Determine the (x, y) coordinate at the center of the cell enclosing the given text.  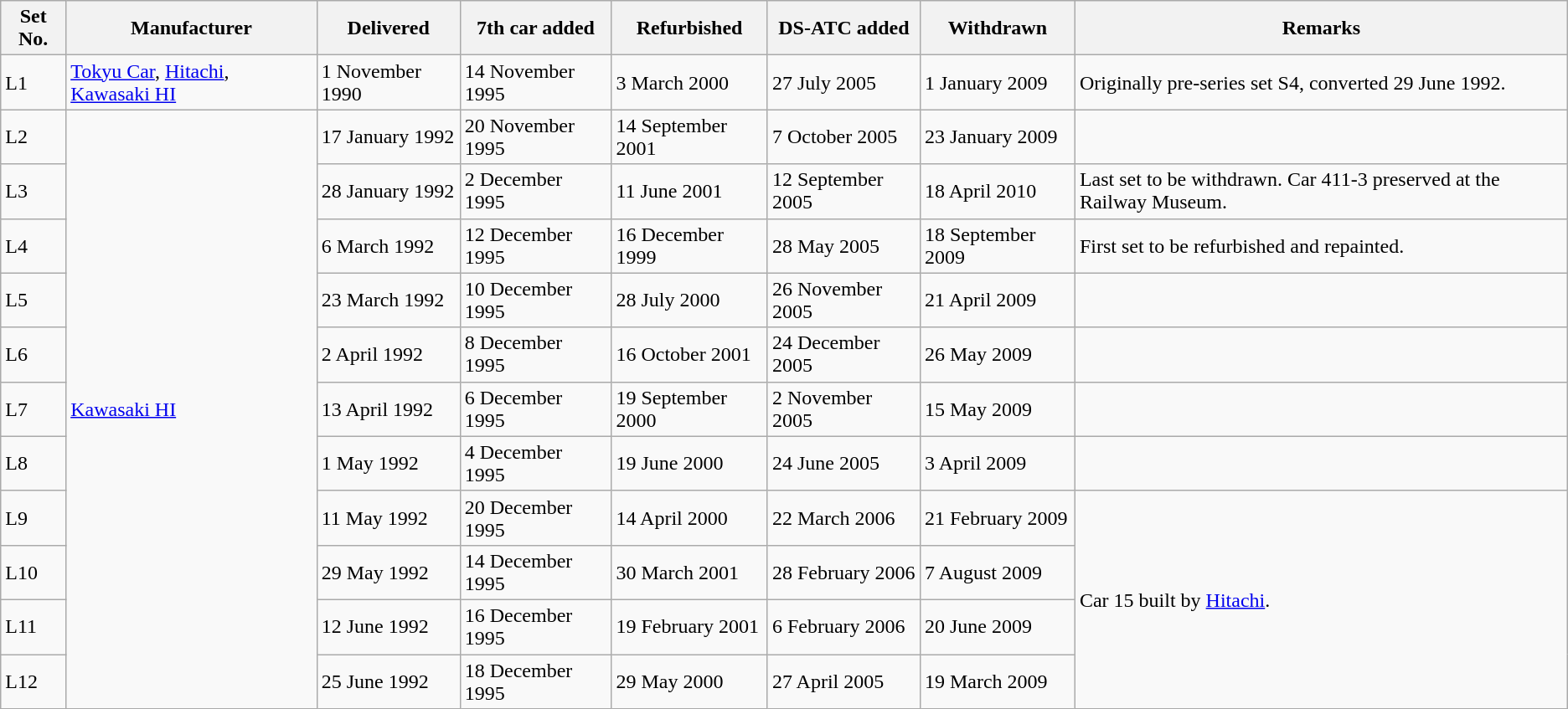
2 November 2005 (843, 408)
L10 (34, 573)
28 May 2005 (843, 246)
4 December 1995 (536, 464)
21 April 2009 (997, 300)
6 February 2006 (843, 626)
19 June 2000 (690, 464)
15 May 2009 (997, 408)
23 January 2009 (997, 137)
8 December 1995 (536, 355)
19 February 2001 (690, 626)
L12 (34, 681)
Originally pre-series set S4, converted 29 June 1992. (1321, 82)
Withdrawn (997, 28)
14 September 2001 (690, 137)
11 June 2001 (690, 191)
27 July 2005 (843, 82)
Last set to be withdrawn. Car 411-3 preserved at the Railway Museum. (1321, 191)
25 June 1992 (389, 681)
12 September 2005 (843, 191)
7th car added (536, 28)
L6 (34, 355)
20 June 2009 (997, 626)
14 April 2000 (690, 517)
30 March 2001 (690, 573)
10 December 1995 (536, 300)
18 April 2010 (997, 191)
2 April 1992 (389, 355)
24 June 2005 (843, 464)
Delivered (389, 28)
18 December 1995 (536, 681)
Remarks (1321, 28)
Refurbished (690, 28)
7 October 2005 (843, 137)
28 January 1992 (389, 191)
28 February 2006 (843, 573)
L2 (34, 137)
L8 (34, 464)
23 March 1992 (389, 300)
26 November 2005 (843, 300)
Car 15 built by Hitachi. (1321, 599)
21 February 2009 (997, 517)
1 January 2009 (997, 82)
L9 (34, 517)
Manufacturer (192, 28)
First set to be refurbished and repainted. (1321, 246)
L5 (34, 300)
6 December 1995 (536, 408)
22 March 2006 (843, 517)
L1 (34, 82)
20 December 1995 (536, 517)
14 November 1995 (536, 82)
DS-ATC added (843, 28)
7 August 2009 (997, 573)
Kawasaki HI (192, 409)
6 March 1992 (389, 246)
26 May 2009 (997, 355)
1 November 1990 (389, 82)
17 January 1992 (389, 137)
18 September 2009 (997, 246)
19 March 2009 (997, 681)
12 December 1995 (536, 246)
3 March 2000 (690, 82)
28 July 2000 (690, 300)
L4 (34, 246)
12 June 1992 (389, 626)
L11 (34, 626)
14 December 1995 (536, 573)
L3 (34, 191)
L7 (34, 408)
16 December 1999 (690, 246)
20 November 1995 (536, 137)
Set No. (34, 28)
16 December 1995 (536, 626)
11 May 1992 (389, 517)
1 May 1992 (389, 464)
Tokyu Car, Hitachi, Kawasaki HI (192, 82)
13 April 1992 (389, 408)
29 May 1992 (389, 573)
16 October 2001 (690, 355)
27 April 2005 (843, 681)
29 May 2000 (690, 681)
24 December 2005 (843, 355)
3 April 2009 (997, 464)
2 December 1995 (536, 191)
19 September 2000 (690, 408)
